Capture the cell that displays the provided text and extract its (X, Y) central coordinate. 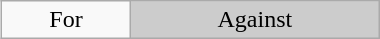
For (66, 20)
Against (254, 20)
